Search for the cell housing the specified text and yield its [x, y] center coordinate. 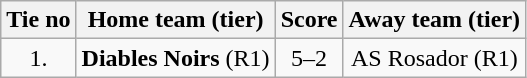
Diables Noirs (R1) [176, 58]
Tie no [38, 20]
Away team (tier) [434, 20]
AS Rosador (R1) [434, 58]
1. [38, 58]
Score [309, 20]
Home team (tier) [176, 20]
5–2 [309, 58]
